Determine the (x, y) coordinate at the center of the cell enclosing the given text.  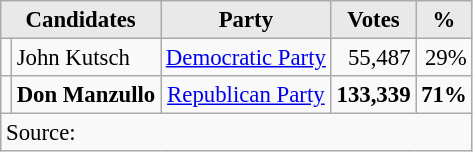
Party (246, 20)
% (444, 20)
29% (444, 58)
55,487 (374, 58)
Democratic Party (246, 58)
Candidates (81, 20)
Don Manzullo (86, 95)
133,339 (374, 95)
Source: (236, 133)
John Kutsch (86, 58)
Votes (374, 20)
Republican Party (246, 95)
71% (444, 95)
